Find where the given text appears and provide that cell's center as [X, Y] coordinate. 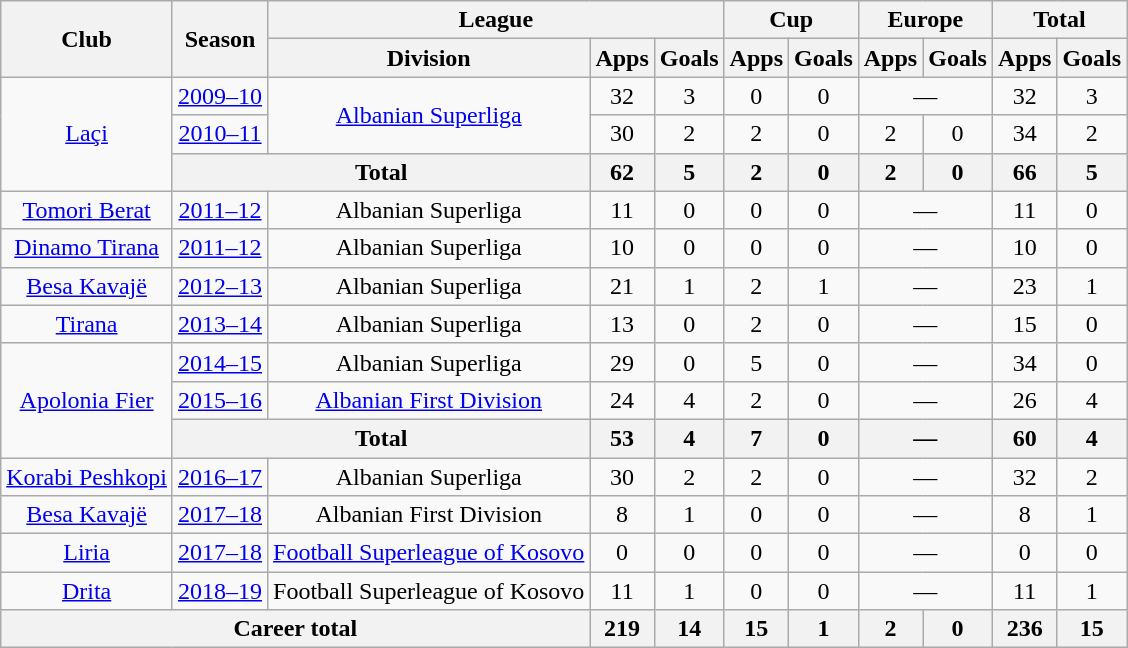
7 [756, 438]
21 [622, 286]
Liria [87, 553]
2012–13 [220, 286]
Apolonia Fier [87, 400]
Laçi [87, 134]
2013–14 [220, 324]
2016–17 [220, 477]
Season [220, 39]
Club [87, 39]
Tirana [87, 324]
23 [1024, 286]
24 [622, 400]
2010–11 [220, 134]
2014–15 [220, 362]
13 [622, 324]
Tomori Berat [87, 210]
Career total [296, 629]
Korabi Peshkopi [87, 477]
Drita [87, 591]
26 [1024, 400]
2009–10 [220, 96]
2015–16 [220, 400]
236 [1024, 629]
53 [622, 438]
Cup [791, 20]
29 [622, 362]
League [496, 20]
60 [1024, 438]
2018–19 [220, 591]
Division [429, 58]
Europe [925, 20]
219 [622, 629]
Dinamo Tirana [87, 248]
14 [689, 629]
62 [622, 172]
66 [1024, 172]
